Search for the cell housing the specified text and yield its [x, y] center coordinate. 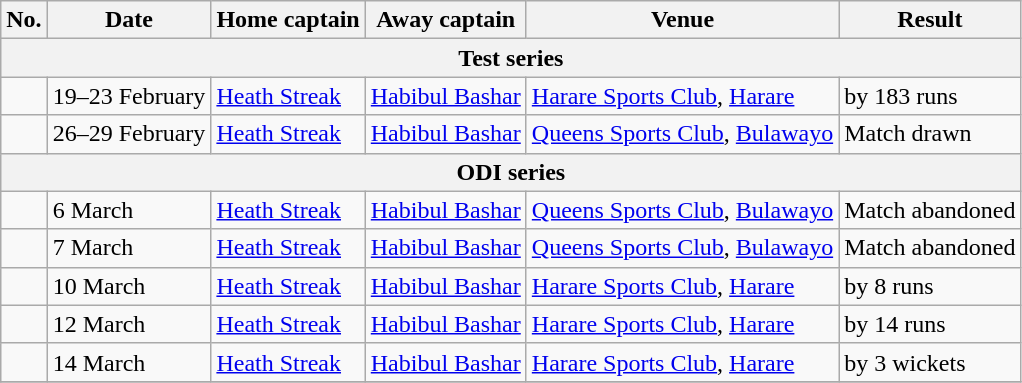
Result [930, 20]
7 March [129, 248]
Away captain [446, 20]
Date [129, 20]
Venue [682, 20]
No. [24, 20]
26–29 February [129, 134]
6 March [129, 210]
14 March [129, 362]
19–23 February [129, 96]
ODI series [511, 172]
by 183 runs [930, 96]
Match drawn [930, 134]
by 3 wickets [930, 362]
Home captain [288, 20]
10 March [129, 286]
12 March [129, 324]
by 14 runs [930, 324]
Test series [511, 58]
by 8 runs [930, 286]
